Output the [X, Y] coordinate of the center of the cell containing the given text.  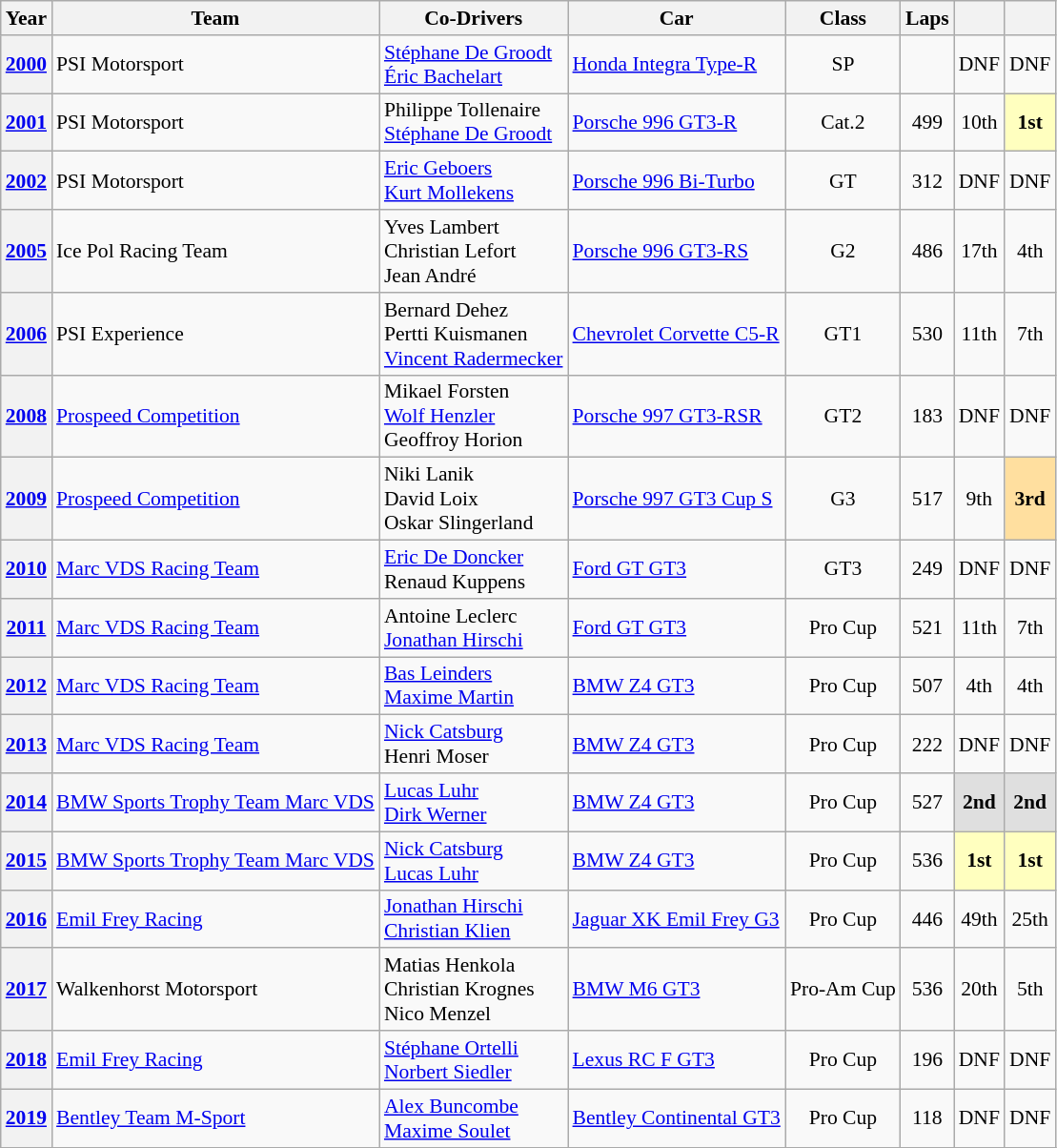
Yves Lambert Christian Lefort Jean André [474, 252]
Lucas Luhr Dirk Werner [474, 803]
Class [843, 18]
5th [1029, 990]
196 [927, 1060]
2002 [27, 181]
Antoine Leclerc Jonathan Hirschi [474, 627]
222 [927, 744]
20th [980, 990]
Eric Geboers Kurt Mollekens [474, 181]
Mikael Forsten Wolf Henzler Geoffroy Horion [474, 416]
118 [927, 1117]
Matias Henkola Christian Krognes Nico Menzel [474, 990]
G2 [843, 252]
SP [843, 65]
17th [980, 252]
2018 [27, 1060]
Chevrolet Corvette C5-R [677, 334]
49th [980, 919]
2019 [27, 1117]
Jonathan Hirschi Christian Klien [474, 919]
183 [927, 416]
527 [927, 803]
Laps [927, 18]
2012 [27, 687]
446 [927, 919]
GT [843, 181]
GT2 [843, 416]
530 [927, 334]
9th [980, 500]
Team [215, 18]
Stéphane Ortelli Norbert Siedler [474, 1060]
25th [1029, 919]
Nick Catsburg Henri Moser [474, 744]
Year [27, 18]
521 [927, 627]
2005 [27, 252]
517 [927, 500]
Jaguar XK Emil Frey G3 [677, 919]
Porsche 996 GT3-RS [677, 252]
2017 [27, 990]
2006 [27, 334]
2000 [27, 65]
507 [927, 687]
Alex Buncombe Maxime Soulet [474, 1117]
Pro-Am Cup [843, 990]
Eric De Doncker Renaud Kuppens [474, 570]
BMW M6 GT3 [677, 990]
2014 [27, 803]
2013 [27, 744]
3rd [1029, 500]
Bentley Team M-Sport [215, 1117]
Lexus RC F GT3 [677, 1060]
249 [927, 570]
2011 [27, 627]
2001 [27, 122]
10th [980, 122]
486 [927, 252]
Niki Lanik David Loix Oskar Slingerland [474, 500]
Ice Pol Racing Team [215, 252]
Car [677, 18]
2016 [27, 919]
2015 [27, 860]
2009 [27, 500]
Porsche 996 GT3-R [677, 122]
Bernard Dehez Pertti Kuismanen Vincent Radermecker [474, 334]
Porsche 997 GT3-RSR [677, 416]
GT3 [843, 570]
Bas Leinders Maxime Martin [474, 687]
PSI Experience [215, 334]
2008 [27, 416]
G3 [843, 500]
Cat.2 [843, 122]
Porsche 997 GT3 Cup S [677, 500]
Philippe Tollenaire Stéphane De Groodt [474, 122]
Honda Integra Type-R [677, 65]
2010 [27, 570]
Bentley Continental GT3 [677, 1117]
499 [927, 122]
GT1 [843, 334]
Co-Drivers [474, 18]
312 [927, 181]
Porsche 996 Bi-Turbo [677, 181]
Stéphane De Groodt Éric Bachelart [474, 65]
Walkenhorst Motorsport [215, 990]
Nick Catsburg Lucas Luhr [474, 860]
